Provide the (X, Y) coordinate of the cell's center where the given text is located.  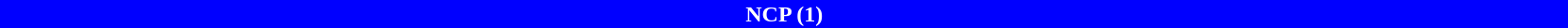
NCP (1) (784, 14)
